Pinpoint the cell where the given text exists, returning its [x, y] midpoint coordinate. 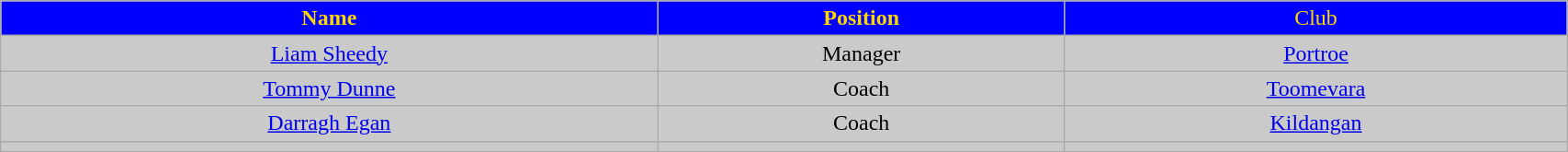
Kildangan [1315, 123]
Name [329, 18]
Position [862, 18]
Toomevara [1315, 88]
Portroe [1315, 53]
Club [1315, 18]
Liam Sheedy [329, 53]
Manager [862, 53]
Darragh Egan [329, 123]
Tommy Dunne [329, 88]
